Detect which cell encompasses the target text, then output its [X, Y] center coordinate. 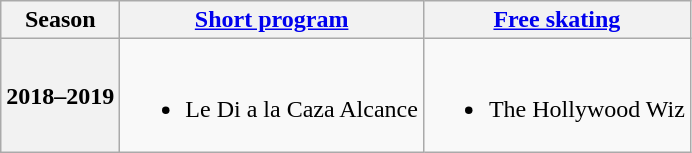
The Hollywood Wiz [556, 96]
Free skating [556, 20]
Le Di a la Caza Alcance [272, 96]
Season [60, 20]
2018–2019 [60, 96]
Short program [272, 20]
